Find where the given text appears and provide that cell's center as [X, Y] coordinate. 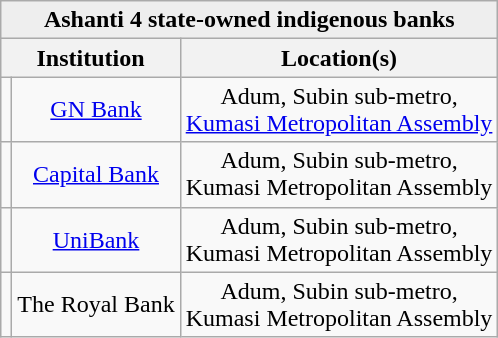
GN Bank [96, 110]
Institution [90, 58]
Adum, Subin sub-metro, Kumasi Metropolitan Assembly [339, 304]
UniBank [96, 240]
The Royal Bank [96, 304]
Location(s) [339, 58]
Capital Bank [96, 174]
Ashanti 4 state-owned indigenous banks [250, 20]
